Detect which cell encompasses the target text, then output its (X, Y) center coordinate. 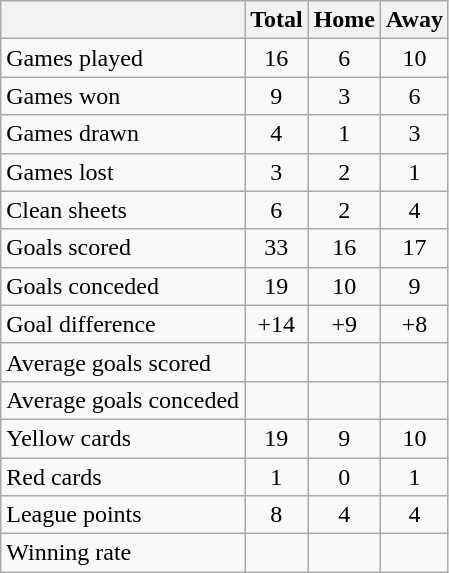
33 (277, 248)
Goals scored (123, 248)
Games drawn (123, 134)
8 (277, 515)
League points (123, 515)
Games played (123, 58)
Yellow cards (123, 438)
0 (344, 477)
Red cards (123, 477)
+9 (344, 324)
17 (415, 248)
+14 (277, 324)
Home (344, 20)
Average goals conceded (123, 400)
Games won (123, 96)
Goal difference (123, 324)
+8 (415, 324)
Games lost (123, 172)
Average goals scored (123, 362)
Clean sheets (123, 210)
Total (277, 20)
Winning rate (123, 553)
Goals conceded (123, 286)
Away (415, 20)
